For the text-containing cell, return its midpoint in [x, y] coordinate format. 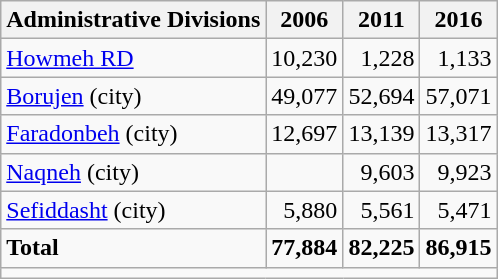
10,230 [304, 58]
12,697 [304, 134]
Faradonbeh (city) [134, 134]
1,133 [458, 58]
13,317 [458, 134]
1,228 [382, 58]
57,071 [458, 96]
5,880 [304, 210]
2006 [304, 20]
13,139 [382, 134]
Sefiddasht (city) [134, 210]
Borujen (city) [134, 96]
Total [134, 248]
2016 [458, 20]
Naqneh (city) [134, 172]
5,471 [458, 210]
9,603 [382, 172]
9,923 [458, 172]
2011 [382, 20]
Administrative Divisions [134, 20]
86,915 [458, 248]
5,561 [382, 210]
Howmeh RD [134, 58]
52,694 [382, 96]
82,225 [382, 248]
49,077 [304, 96]
77,884 [304, 248]
